Pinpoint the cell where the given text exists, returning its [x, y] midpoint coordinate. 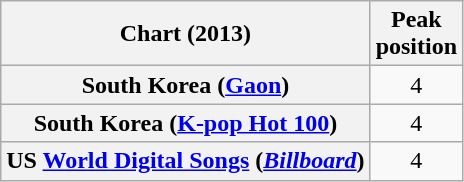
US World Digital Songs (Billboard) [186, 161]
South Korea (K-pop Hot 100) [186, 123]
Peakposition [416, 34]
South Korea (Gaon) [186, 85]
Chart (2013) [186, 34]
